Provide the (x, y) coordinate of the cell's center where the given text is located.  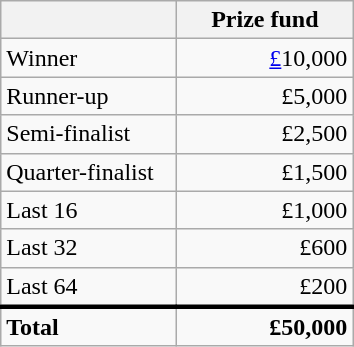
£600 (265, 248)
Semi-finalist (89, 134)
Last 16 (89, 210)
£200 (265, 287)
£5,000 (265, 96)
Last 64 (89, 287)
£10,000 (265, 58)
£1,000 (265, 210)
Runner-up (89, 96)
Winner (89, 58)
Total (89, 327)
Quarter-finalist (89, 172)
£50,000 (265, 327)
£2,500 (265, 134)
Prize fund (265, 20)
Last 32 (89, 248)
£1,500 (265, 172)
